From the cell containing the given text, extract its center point as [X, Y] coordinate. 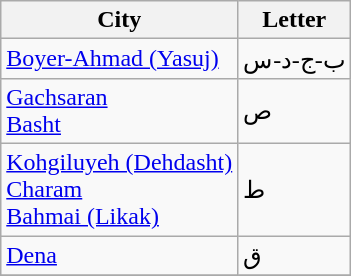
ق [294, 256]
GachsaranBasht [120, 110]
Letter [294, 20]
ص [294, 110]
Boyer-Ahmad (Yasuj) [120, 59]
ب-ج-د-س [294, 59]
Dena [120, 256]
ط [294, 189]
Kohgiluyeh (Dehdasht)CharamBahmai (Likak) [120, 189]
City [120, 20]
